Output the (X, Y) coordinate of the center of the cell containing the given text.  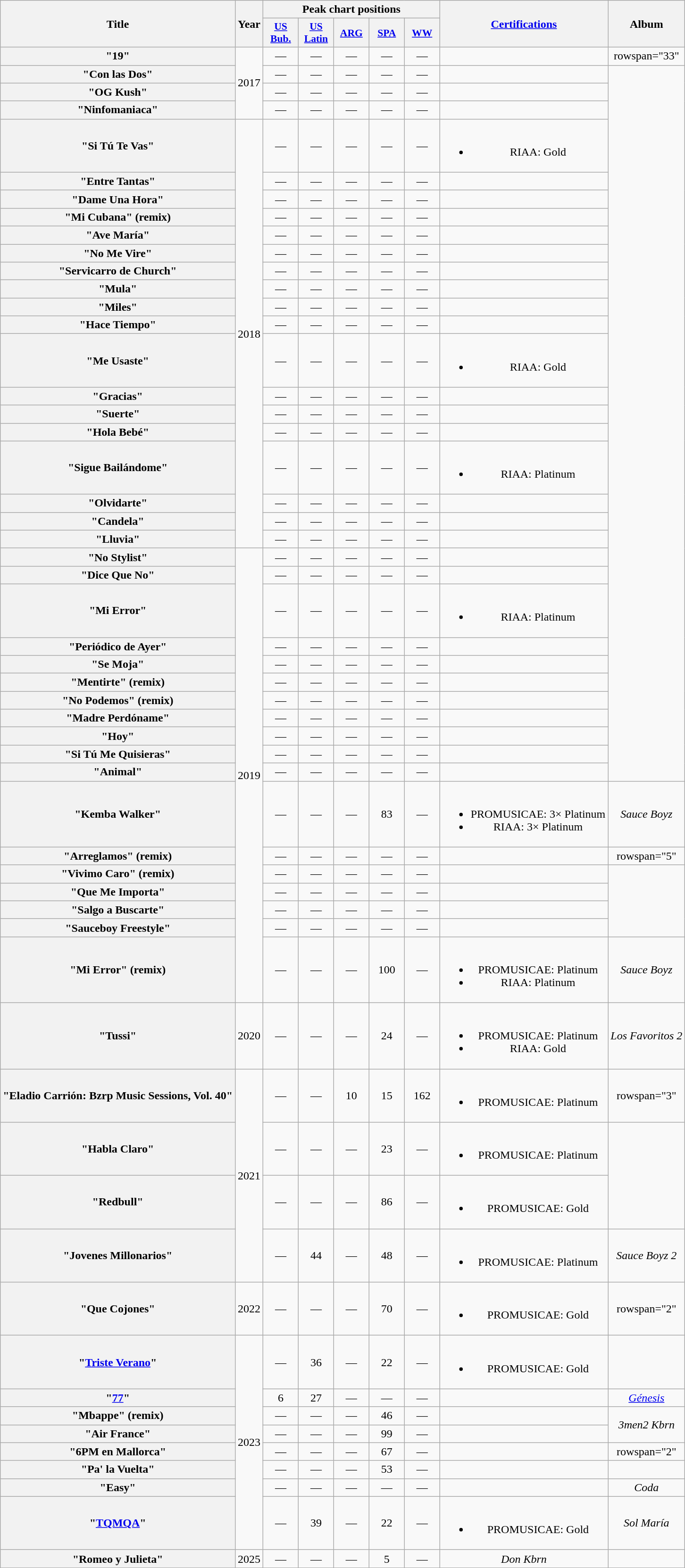
23 (387, 1149)
"Si Tú Me Quisieras" (118, 754)
2022 (249, 1309)
24 (387, 1036)
rowspan="33" (646, 56)
2019 (249, 775)
2020 (249, 1036)
36 (316, 1362)
"Si Tú Te Vas" (118, 145)
48 (387, 1255)
"Eladio Carrión: Bzrp Music Sessions, Vol. 40" (118, 1095)
"Que Cojones" (118, 1309)
"Con las Dos" (118, 74)
"Sauceboy Freestyle" (118, 928)
Coda (646, 1487)
"Olvidarte" (118, 503)
2017 (249, 83)
99 (387, 1434)
2018 (249, 333)
"TQMQA" (118, 1523)
"6PM en Mallorca" (118, 1452)
"Entre Tantas" (118, 181)
Certifications (524, 24)
"Dice Que No" (118, 575)
2023 (249, 1443)
"Mentirte" (remix) (118, 682)
67 (387, 1452)
"Madre Perdóname" (118, 718)
"Hoy" (118, 736)
SPA (387, 33)
"Animal" (118, 772)
USBub. (281, 33)
27 (316, 1398)
"Air France" (118, 1434)
"Me Usaste" (118, 360)
"Kemba Walker" (118, 814)
2021 (249, 1175)
"Ave María" (118, 235)
Album (646, 24)
"Sigue Bailándome" (118, 468)
"Que Me Importa" (118, 892)
"Mi Cubana" (remix) (118, 217)
"Lluvia" (118, 539)
44 (316, 1255)
"Mbappe" (remix) (118, 1416)
15 (387, 1095)
"Mula" (118, 289)
"Periódico de Ayer" (118, 647)
53 (387, 1469)
Génesis (646, 1398)
"Hace Tiempo" (118, 325)
162 (422, 1095)
"Habla Claro" (118, 1149)
Sol María (646, 1523)
100 (387, 970)
PROMUSICAE: PlatinumRIAA: Gold (524, 1036)
Peak chart positions (352, 9)
"No Me Vire" (118, 253)
PROMUSICAE: 3× PlatinumRIAA: 3× Platinum (524, 814)
"77" (118, 1398)
"Romeo y Julieta" (118, 1559)
"Triste Verano" (118, 1362)
PROMUSICAE: PlatinumRIAA: Platinum (524, 970)
6 (281, 1398)
"Ninfomaniaca" (118, 110)
46 (387, 1416)
USLatin (316, 33)
"Salgo a Buscarte" (118, 910)
Sauce Boyz 2 (646, 1255)
"Redbull" (118, 1203)
"Gracias" (118, 396)
Don Kbrn (524, 1559)
10 (351, 1095)
Los Favoritos 2 (646, 1036)
39 (316, 1523)
ARG (351, 33)
"Servicarro de Church" (118, 271)
"Jovenes Millonarios" (118, 1255)
"Mi Error" (118, 610)
"Easy" (118, 1487)
"Se Moja" (118, 664)
"No Stylist" (118, 557)
70 (387, 1309)
"Dame Una Hora" (118, 199)
3men2 Kbrn (646, 1425)
Title (118, 24)
"Pa' la Vuelta" (118, 1469)
86 (387, 1203)
5 (387, 1559)
"Suerte" (118, 414)
rowspan="3" (646, 1095)
"Mi Error" (remix) (118, 970)
"No Podemos" (remix) (118, 700)
83 (387, 814)
"Tussi" (118, 1036)
"Candela" (118, 521)
"Vivimo Caro" (remix) (118, 874)
"Arreglamos" (remix) (118, 856)
"OG Kush" (118, 92)
"Miles" (118, 307)
"19" (118, 56)
rowspan="5" (646, 856)
Year (249, 24)
"Hola Bebé" (118, 432)
2025 (249, 1559)
WW (422, 33)
